Scan for the cell matching the given text and deliver its [x, y] coordinate at center. 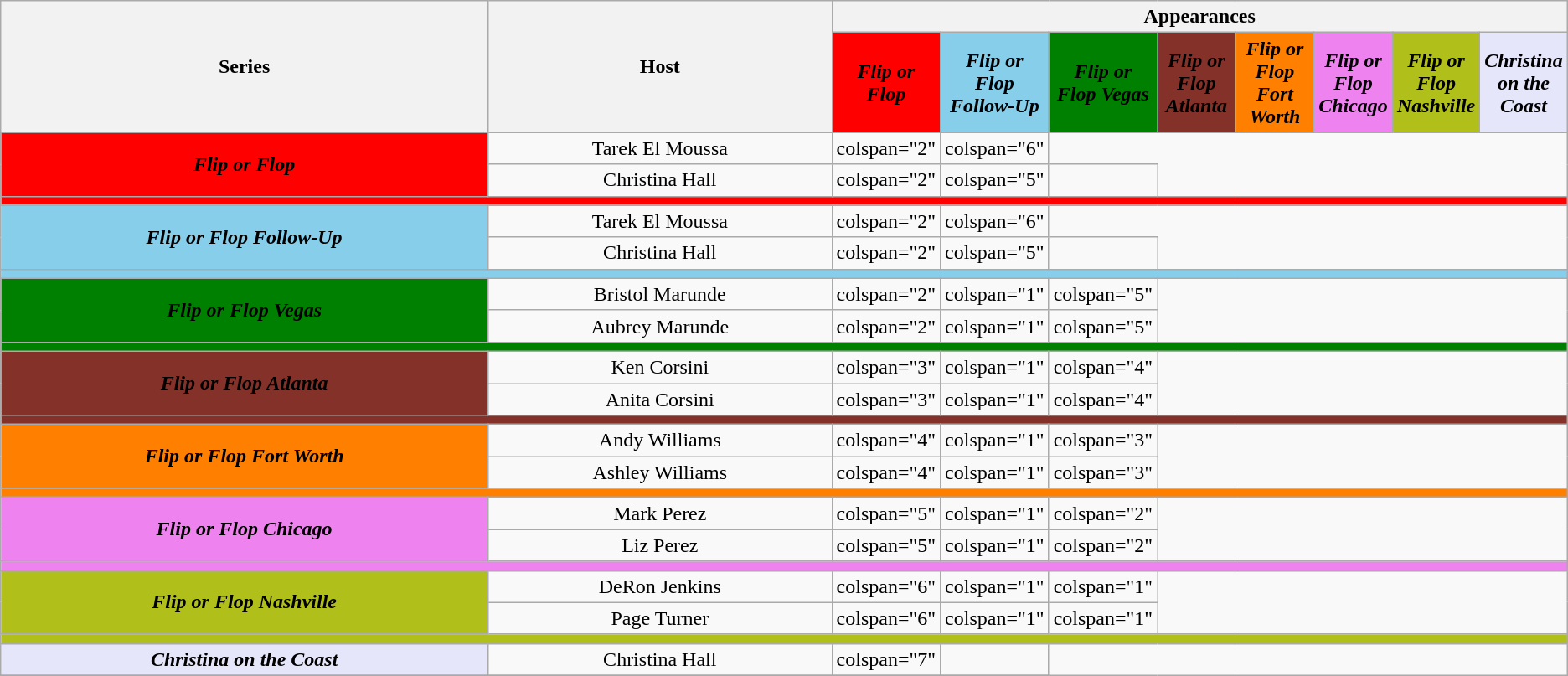
colspan="7" [886, 659]
Aubrey Marunde [660, 326]
Page Turner [660, 618]
Liz Perez [660, 545]
Ashley Williams [660, 472]
Anita Corsini [660, 400]
Andy Williams [660, 441]
Mark Perez [660, 513]
Series [245, 67]
Bristol Marunde [660, 294]
Ken Corsini [660, 367]
Host [660, 67]
DeRon Jenkins [660, 586]
Appearances [1199, 17]
